Output the (x, y) coordinate of the center of the cell containing the given text.  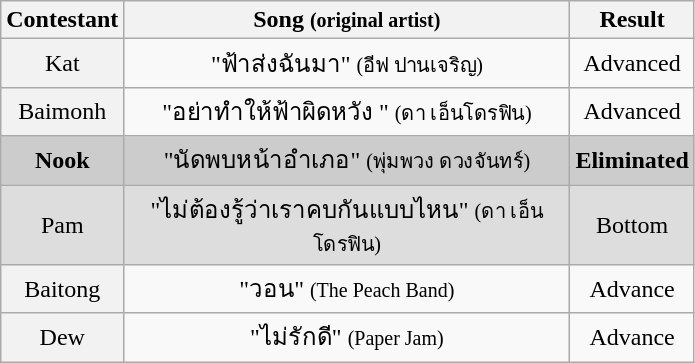
Pam (62, 224)
Baimonh (62, 112)
Baitong (62, 290)
Song (original artist) (347, 20)
Kat (62, 64)
Result (632, 20)
Nook (62, 160)
Contestant (62, 20)
Dew (62, 338)
"ไม่ต้องรู้ว่าเราคบกันแบบไหน" (ดา เอ็นโดรฟิน) (347, 224)
Bottom (632, 224)
Eliminated (632, 160)
"นัดพบหน้าอำเภอ" (พุ่มพวง ดวงจันทร์) (347, 160)
"วอน" (The Peach Band) (347, 290)
"ไม่รักดี" (Paper Jam) (347, 338)
"อย่าทำให้ฟ้าผิดหวัง " (ดา เอ็นโดรฟิน) (347, 112)
"ฟ้าส่งฉันมา" (อีฟ ปานเจริญ) (347, 64)
